Return the (x, y) coordinate for the center point of the cell that contains the specified text.  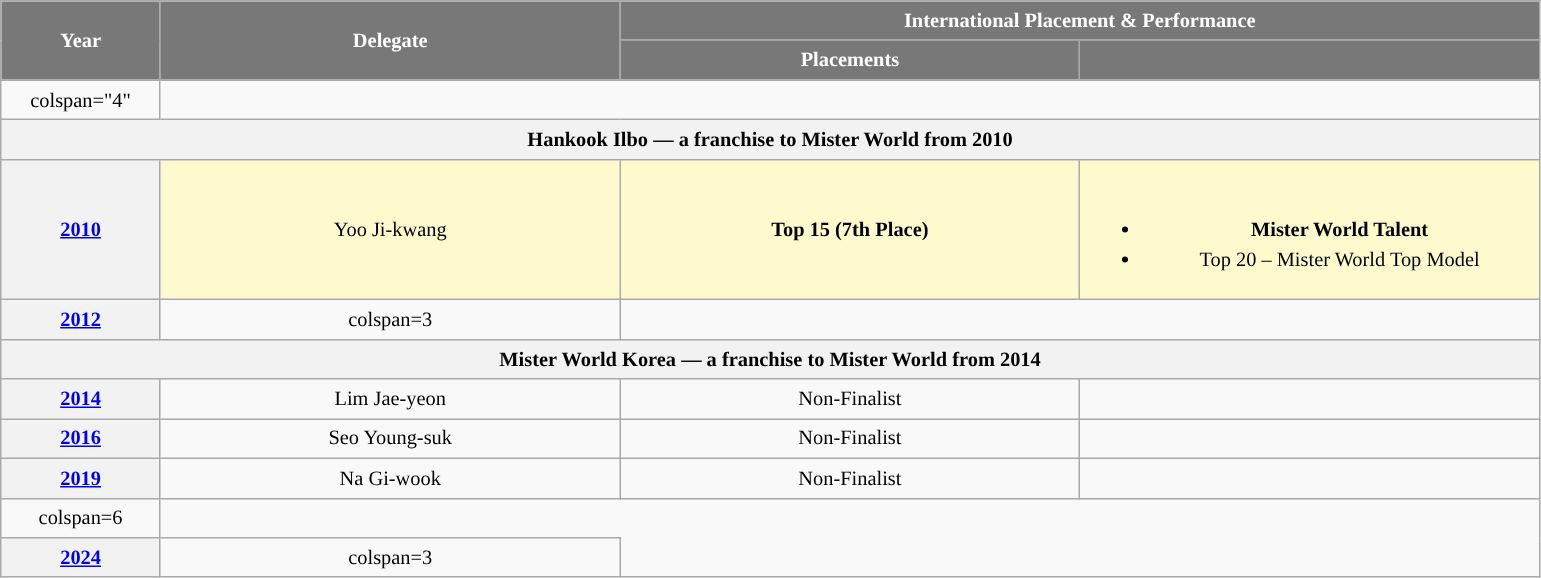
Yoo Ji-kwang (390, 229)
2024 (81, 557)
Lim Jae-yeon (390, 399)
2019 (81, 478)
Hankook Ilbo — a franchise to Mister World from 2010 (770, 139)
colspan="4" (81, 100)
Na Gi-wook (390, 478)
Delegate (390, 40)
2012 (81, 319)
Seo Young-suk (390, 438)
Year (81, 40)
2014 (81, 399)
Mister World TalentTop 20 – Mister World Top Model (1310, 229)
Mister World Korea — a franchise to Mister World from 2014 (770, 359)
Top 15 (7th Place) (850, 229)
colspan=6 (81, 518)
Placements (850, 60)
International Placement & Performance (1080, 20)
2016 (81, 438)
2010 (81, 229)
